Detect which cell encompasses the target text, then output its (x, y) center coordinate. 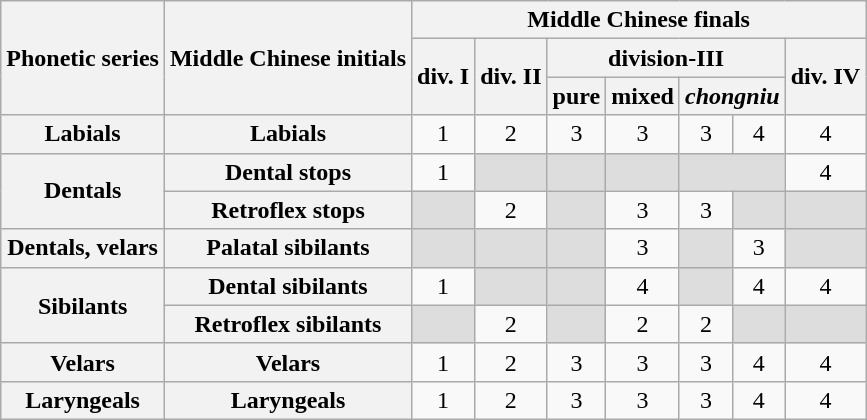
division-III (666, 58)
Palatal sibilants (288, 248)
Retroflex stops (288, 210)
Dentals, velars (83, 248)
Dental sibilants (288, 286)
Middle Chinese initials (288, 58)
Dental stops (288, 172)
div. I (444, 77)
Phonetic series (83, 58)
div. IV (825, 77)
pure (576, 96)
Sibilants (83, 305)
Dentals (83, 191)
mixed (643, 96)
chongniu (732, 96)
Middle Chinese finals (639, 20)
div. II (511, 77)
Retroflex sibilants (288, 324)
